Output the (x, y) coordinate of the center of the cell containing the given text.  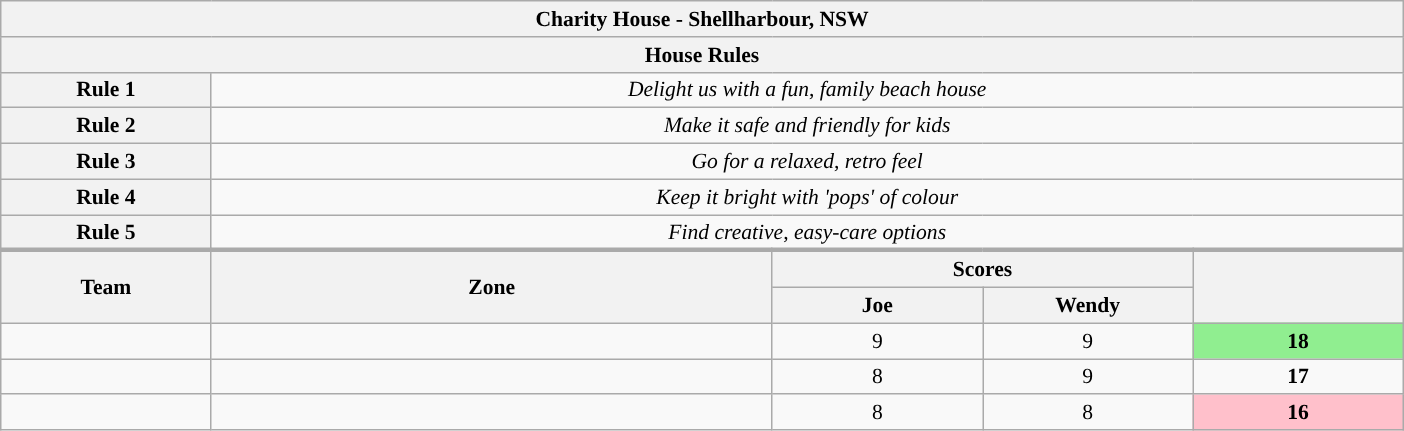
House Rules (702, 55)
17 (1298, 377)
Team (106, 288)
Delight us with a fun, family beach house (807, 90)
Make it safe and friendly for kids (807, 126)
Keep it bright with 'pops' of colour (807, 197)
Joe (877, 306)
Go for a relaxed, retro feel (807, 162)
Charity House - Shellharbour, NSW (702, 19)
Rule 1 (106, 90)
Rule 4 (106, 197)
Zone (492, 288)
Rule 5 (106, 233)
Rule 2 (106, 126)
Scores (982, 270)
Find creative, easy-care options (807, 233)
18 (1298, 341)
16 (1298, 413)
Rule 3 (106, 162)
Wendy (1087, 306)
